From the cell containing the given text, extract its center point as (x, y) coordinate. 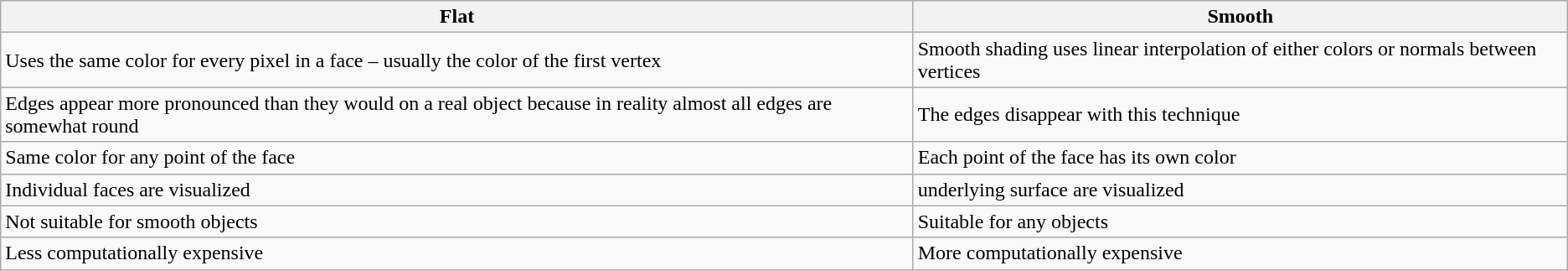
Smooth (1240, 17)
More computationally expensive (1240, 253)
The edges disappear with this technique (1240, 114)
Smooth shading uses linear interpolation of either colors or normals between vertices (1240, 60)
Less computationally expensive (457, 253)
Same color for any point of the face (457, 158)
Edges appear more pronounced than they would on a real object because in reality almost all edges are somewhat round (457, 114)
Suitable for any objects (1240, 221)
Each point of the face has its own color (1240, 158)
Flat (457, 17)
Uses the same color for every pixel in a face – usually the color of the first vertex (457, 60)
Individual faces are visualized (457, 190)
Not suitable for smooth objects (457, 221)
underlying surface are visualized (1240, 190)
